For the text-containing cell, return its midpoint in (x, y) coordinate format. 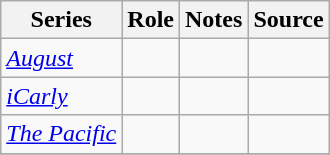
iCarly (62, 96)
Notes (214, 20)
Source (288, 20)
The Pacific (62, 134)
August (62, 58)
Role (151, 20)
Series (62, 20)
